Return (X, Y) of the center of cell containing provided text 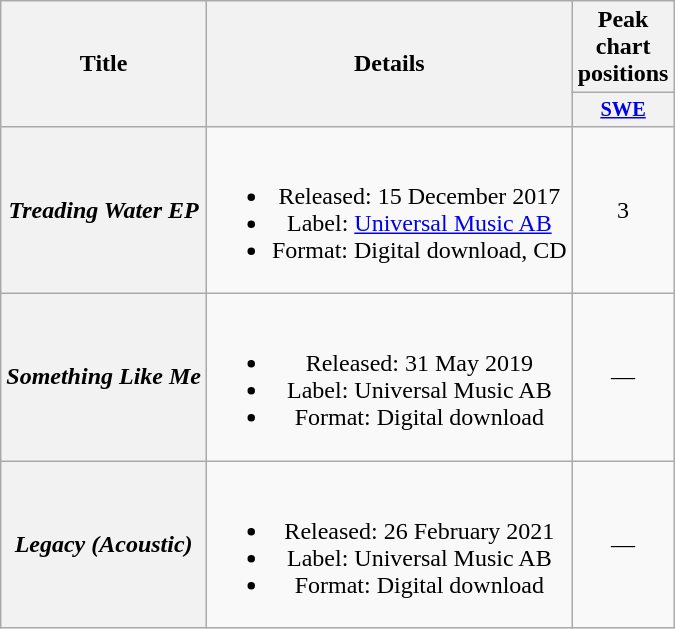
Peak chart positions (623, 47)
Title (104, 64)
Details (389, 64)
Something Like Me (104, 378)
3 (623, 210)
Treading Water EP (104, 210)
Released: 31 May 2019Label: Universal Music ABFormat: Digital download (389, 378)
Released: 26 February 2021Label: Universal Music ABFormat: Digital download (389, 544)
Released: 15 December 2017Label: Universal Music ABFormat: Digital download, CD (389, 210)
Legacy (Acoustic) (104, 544)
SWE (623, 110)
